For the text-containing cell, return its midpoint in [x, y] coordinate format. 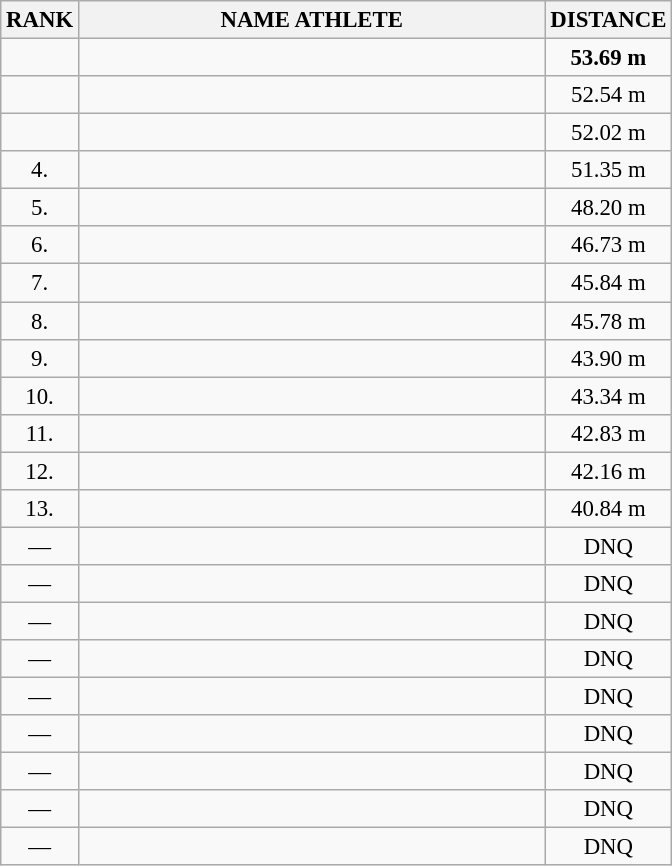
DISTANCE [608, 20]
48.20 m [608, 208]
46.73 m [608, 245]
8. [40, 321]
45.84 m [608, 283]
43.34 m [608, 396]
4. [40, 170]
43.90 m [608, 358]
9. [40, 358]
53.69 m [608, 58]
RANK [40, 20]
52.02 m [608, 133]
6. [40, 245]
5. [40, 208]
51.35 m [608, 170]
NAME ATHLETE [312, 20]
40.84 m [608, 509]
42.16 m [608, 471]
11. [40, 433]
45.78 m [608, 321]
52.54 m [608, 95]
7. [40, 283]
13. [40, 509]
10. [40, 396]
42.83 m [608, 433]
12. [40, 471]
